Extract the (X, Y) coordinate from the center of the cell holding the provided text.  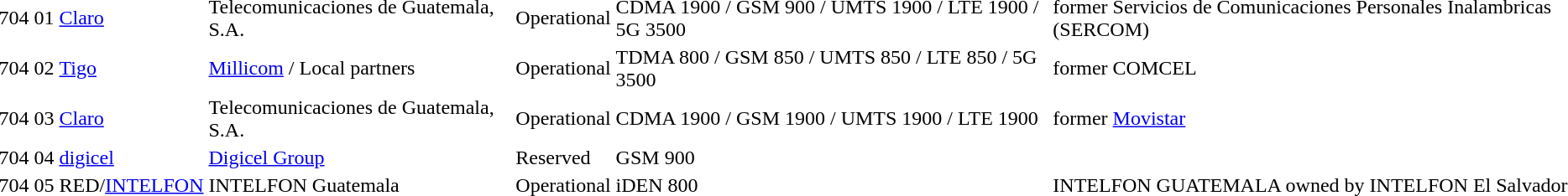
Digicel Group (359, 157)
Telecomunicaciones de Guatemala, S.A. (359, 119)
04 (44, 157)
GSM 900 (832, 157)
Reserved (563, 157)
TDMA 800 / GSM 850 / UMTS 850 / LTE 850 / 5G 3500 (832, 69)
02 (44, 69)
Claro (131, 119)
CDMA 1900 / GSM 1900 / UMTS 1900 / LTE 1900 (832, 119)
03 (44, 119)
Millicom / Local partners (359, 69)
Tigo (131, 69)
digicel (131, 157)
